Return the (x, y) coordinate for the center point of the cell that contains the specified text.  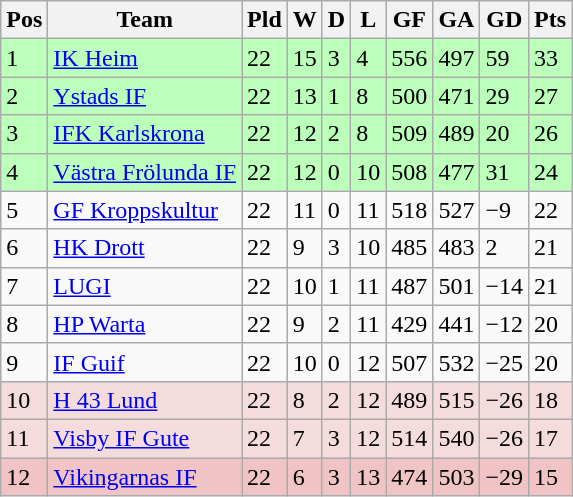
441 (456, 324)
500 (410, 96)
Pld (265, 20)
D (336, 20)
540 (456, 438)
29 (504, 96)
IFK Karlskrona (145, 134)
Team (145, 20)
IF Guif (145, 362)
GD (504, 20)
26 (550, 134)
27 (550, 96)
556 (410, 58)
33 (550, 58)
−14 (504, 286)
H 43 Lund (145, 400)
−25 (504, 362)
532 (456, 362)
24 (550, 172)
471 (456, 96)
W (304, 20)
18 (550, 400)
509 (410, 134)
GF Kroppskultur (145, 210)
527 (456, 210)
487 (410, 286)
503 (456, 477)
497 (456, 58)
Vikingarnas IF (145, 477)
−29 (504, 477)
429 (410, 324)
483 (456, 248)
Ystads IF (145, 96)
GA (456, 20)
L (368, 20)
474 (410, 477)
Västra Frölunda IF (145, 172)
HK Drott (145, 248)
514 (410, 438)
5 (24, 210)
Pos (24, 20)
507 (410, 362)
515 (456, 400)
17 (550, 438)
Visby IF Gute (145, 438)
HP Warta (145, 324)
LUGI (145, 286)
508 (410, 172)
518 (410, 210)
501 (456, 286)
−9 (504, 210)
485 (410, 248)
IK Heim (145, 58)
59 (504, 58)
−12 (504, 324)
477 (456, 172)
31 (504, 172)
GF (410, 20)
Pts (550, 20)
